Scan for the cell matching the given text and deliver its [x, y] coordinate at center. 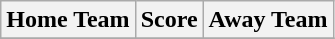
Score [169, 20]
Away Team [268, 20]
Home Team [68, 20]
